Pinpoint the cell where the given text exists, returning its [X, Y] midpoint coordinate. 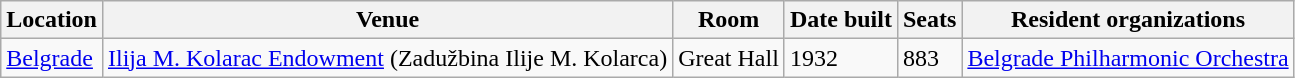
Belgrade Philharmonic Orchestra [1128, 58]
Room [729, 20]
883 [929, 58]
Seats [929, 20]
Great Hall [729, 58]
Location [52, 20]
1932 [840, 58]
Ilija M. Kolarac Endowment (Zadužbina Ilije M. Kolarca) [387, 58]
Date built [840, 20]
Resident organizations [1128, 20]
Venue [387, 20]
Belgrade [52, 58]
